For the text-containing cell, return its midpoint in (X, Y) coordinate format. 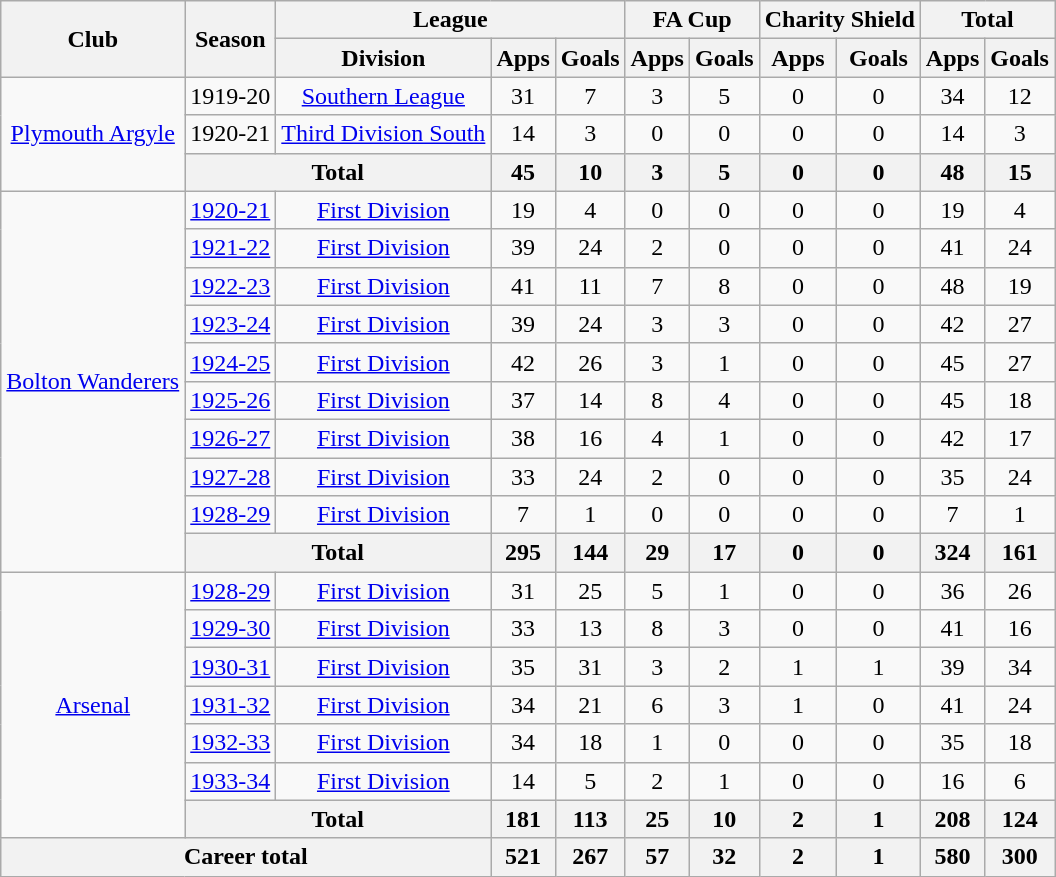
Club (93, 39)
300 (1020, 857)
580 (952, 857)
1924-25 (230, 362)
Third Division South (384, 134)
1931-32 (230, 705)
11 (590, 286)
1926-27 (230, 438)
15 (1020, 172)
1932-33 (230, 743)
36 (952, 591)
FA Cup (692, 20)
113 (590, 819)
38 (523, 438)
21 (590, 705)
Career total (246, 857)
Southern League (384, 96)
1925-26 (230, 400)
161 (1020, 553)
208 (952, 819)
Division (384, 58)
1919-20 (230, 96)
1933-34 (230, 781)
12 (1020, 96)
League (450, 20)
124 (1020, 819)
324 (952, 553)
29 (657, 553)
Bolton Wanderers (93, 382)
13 (590, 629)
37 (523, 400)
Plymouth Argyle (93, 134)
32 (724, 857)
1921-22 (230, 248)
1927-28 (230, 477)
1923-24 (230, 324)
57 (657, 857)
Season (230, 39)
295 (523, 553)
1922-23 (230, 286)
521 (523, 857)
Arsenal (93, 705)
181 (523, 819)
1930-31 (230, 667)
Charity Shield (840, 20)
267 (590, 857)
144 (590, 553)
1929-30 (230, 629)
